For the text-containing cell, return its midpoint in [X, Y] coordinate format. 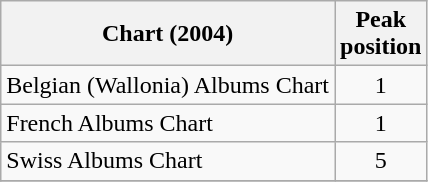
Chart (2004) [168, 34]
5 [380, 161]
Swiss Albums Chart [168, 161]
Peakposition [380, 34]
Belgian (Wallonia) Albums Chart [168, 85]
French Albums Chart [168, 123]
